Output the (X, Y) coordinate of the center of the cell containing the given text.  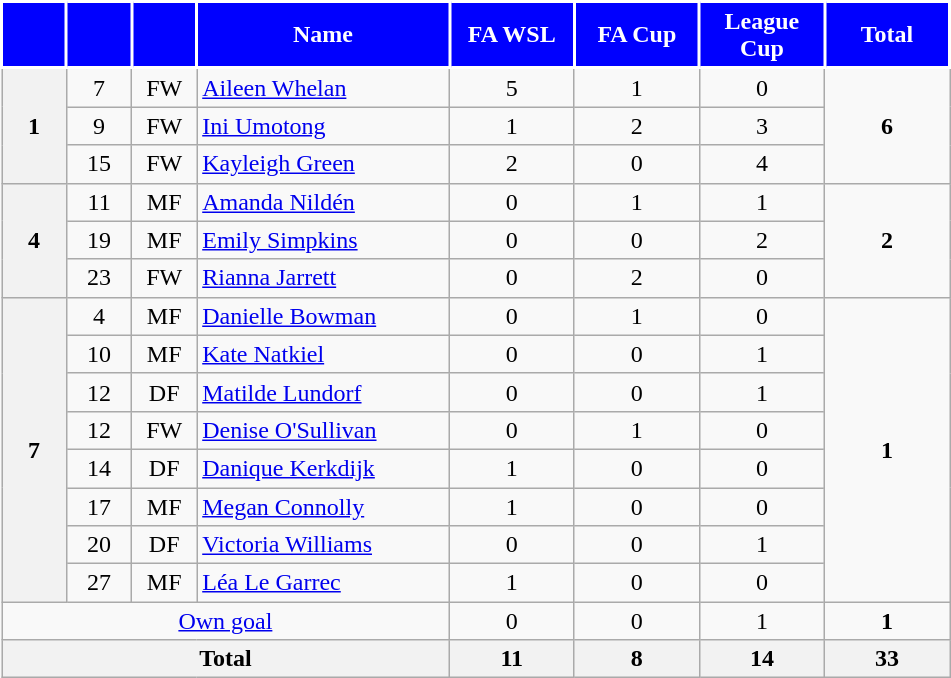
6 (886, 126)
Amanda Nildén (324, 202)
Denise O'Sullivan (324, 430)
Kate Natkiel (324, 354)
15 (100, 164)
Kayleigh Green (324, 164)
10 (100, 354)
FA WSL (512, 36)
Danielle Bowman (324, 316)
Matilde Lundorf (324, 392)
Own goal (226, 621)
27 (100, 583)
19 (100, 240)
5 (512, 88)
Megan Connolly (324, 507)
Ini Umotong (324, 126)
Aileen Whelan (324, 88)
Léa Le Garrec (324, 583)
17 (100, 507)
23 (100, 278)
Emily Simpkins (324, 240)
Name (324, 36)
9 (100, 126)
3 (762, 126)
Danique Kerkdijk (324, 468)
33 (886, 659)
FA Cup (636, 36)
8 (636, 659)
20 (100, 545)
League Cup (762, 36)
Victoria Williams (324, 545)
Rianna Jarrett (324, 278)
